For the text-containing cell, return its midpoint in [x, y] coordinate format. 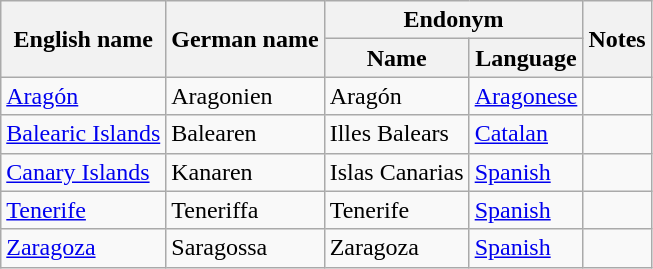
Endonym [454, 20]
English name [84, 39]
Kanaren [245, 172]
Teneriffa [245, 210]
Illes Balears [396, 134]
Islas Canarias [396, 172]
Aragonese [526, 96]
Name [396, 58]
Language [526, 58]
Notes [617, 39]
Catalan [526, 134]
Canary Islands [84, 172]
Balearic Islands [84, 134]
German name [245, 39]
Aragonien [245, 96]
Saragossa [245, 248]
Balearen [245, 134]
